Determine the [X, Y] coordinate at the center of the cell enclosing the given text.  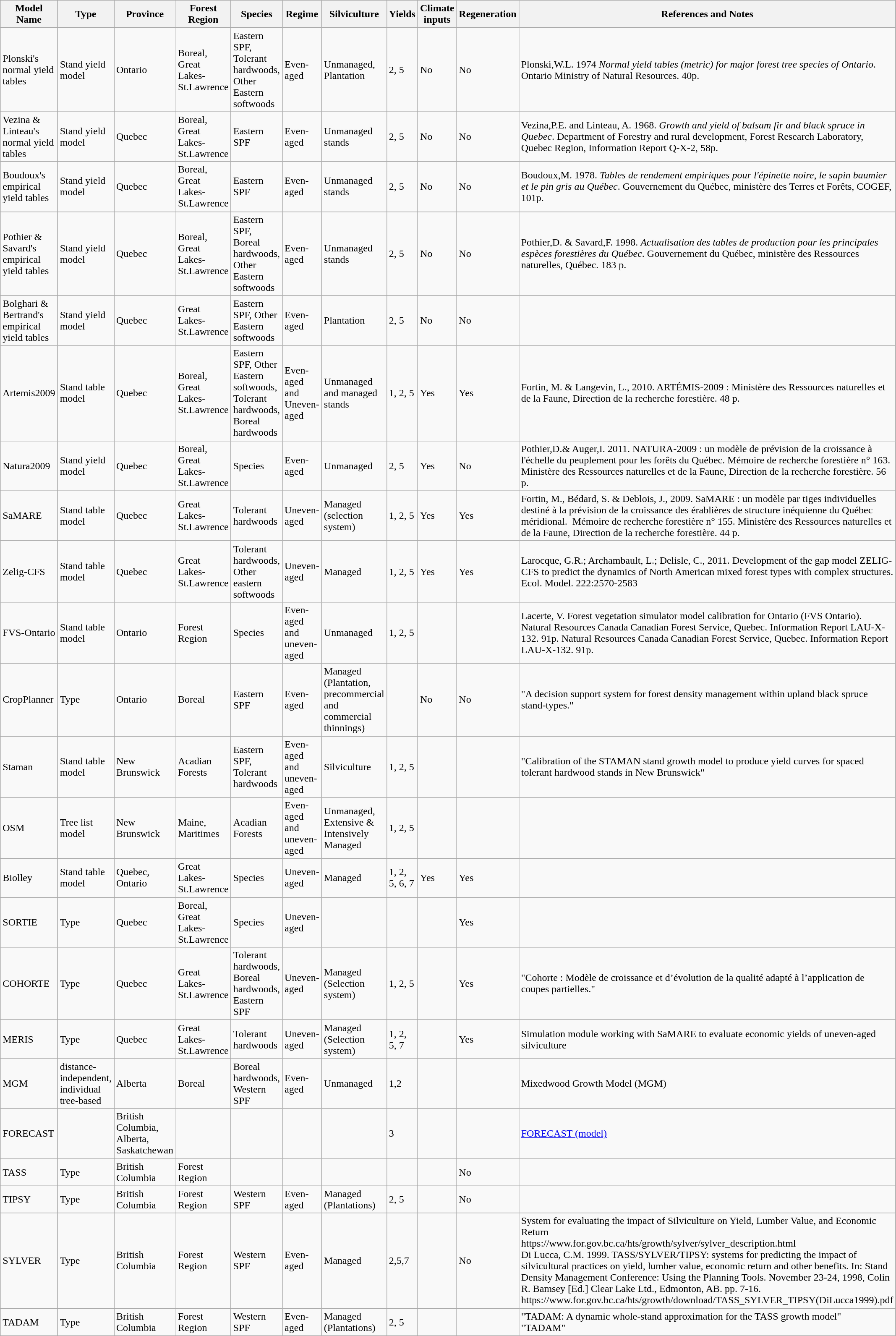
Pothier & Savard's empirical yield tables [29, 254]
FVS-Ontario [29, 633]
Eastern SPF, Other Eastern softwoods, Tolerant hardwoods, Boreal hardwoods [256, 393]
Eastern SPF, Boreal hardwoods, Other Eastern softwoods [256, 254]
Unmanaged, Extensive & Intensively Managed [354, 828]
COHORTE [29, 984]
TASS [29, 1172]
Managed (selection system) [354, 515]
SORTIE [29, 923]
SaMARE [29, 515]
Managed (Plantation, precommercial and commercial thinnings) [354, 699]
Even-aged and Uneven-aged [302, 393]
FORECAST (model) [707, 1133]
Tree list model [86, 828]
Staman [29, 767]
2,5,7 [402, 1261]
Province [145, 14]
Fortin, M. & Langevin, L., 2010. ARTÉMIS-2009 : Ministère des Ressources naturelles et de la Faune, Direction de la recherche forestière. 48 p. [707, 393]
Bolghari & Bertrand's empirical yield tables [29, 321]
Regeneration [488, 14]
"TADAM: A dynamic whole-stand approximation for the TASS growth model""TADAM" [707, 1322]
Tolerant hardwoods, Boreal hardwoods, Eastern SPF [256, 984]
Climate inputs [437, 14]
"Cohorte : Modèle de croissance et d’évolution de la qualité adapté à l’application de coupes partielles." [707, 984]
Vezina & Linteau's normal yield tables [29, 137]
1, 2, 5, 6, 7 [402, 878]
Natura2009 [29, 466]
Alberta [145, 1084]
"A decision support system for forest density management within upland black spruce stand-types." [707, 699]
British Columbia, Alberta, Saskatchewan [145, 1133]
Boudoux's empirical yield tables [29, 186]
Plonski,W.L. 1974 Normal yield tables (metric) for major forest tree species of Ontario. Ontario Ministry of Natural Resources. 40p. [707, 70]
Unmanaged, Plantation [354, 70]
Yields [402, 14]
"Calibration of the STAMAN stand growth model to produce yield curves for spaced tolerant hardwood stands in New Brunswick" [707, 767]
FORECAST [29, 1133]
Simulation module working with SaMARE to evaluate economic yields of uneven-aged silviculture [707, 1039]
OSM [29, 828]
Artemis2009 [29, 393]
Quebec, Ontario [145, 878]
1,2 [402, 1084]
Eastern SPF, Tolerant hardwoods [256, 767]
MGM [29, 1084]
TADAM [29, 1322]
Plonski's normal yield tables [29, 70]
Boreal hardwoods, Western SPF [256, 1084]
Tolerant hardwoods, Other eastern softwoods [256, 571]
MERIS [29, 1039]
Unmanaged and managed stands [354, 393]
Maine, Maritimes [204, 828]
Mixedwood Growth Model (MGM) [707, 1084]
distance-independent, individual tree-based [86, 1084]
Zelig-CFS [29, 571]
References and Notes [707, 14]
3 [402, 1133]
1, 2, 5, 7 [402, 1039]
Plantation [354, 321]
Biolley [29, 878]
Model Name [29, 14]
Eastern SPF, Other Eastern softwoods [256, 321]
CropPlanner [29, 699]
Regime [302, 14]
Eastern SPF, Tolerant hardwoods, Other Eastern softwoods [256, 70]
SYLVER [29, 1261]
TIPSY [29, 1200]
